Scan for the cell matching the given text and deliver its [X, Y] coordinate at center. 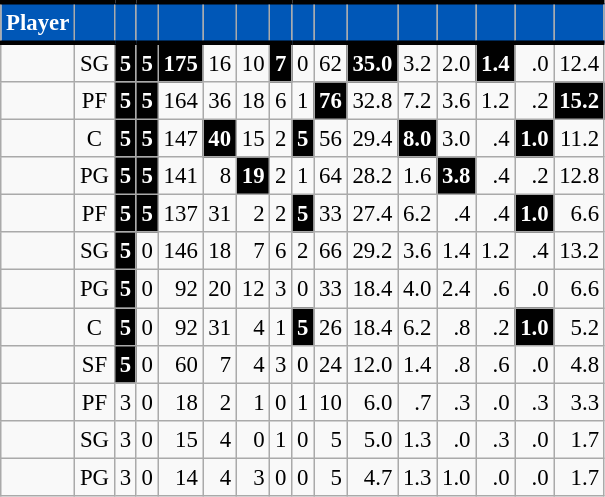
164 [180, 101]
4.8 [579, 364]
66 [330, 251]
11.2 [579, 139]
62 [330, 62]
3.3 [579, 402]
56 [330, 139]
28.2 [372, 176]
60 [180, 364]
16 [220, 62]
137 [180, 214]
13.2 [579, 251]
12 [252, 289]
3.2 [418, 62]
4.7 [372, 477]
8.0 [418, 139]
6.0 [372, 402]
4.0 [418, 289]
12.0 [372, 364]
7.2 [418, 101]
3.8 [456, 176]
2.0 [456, 62]
3.0 [456, 139]
26 [330, 327]
12.8 [579, 176]
76 [330, 101]
14 [180, 477]
146 [180, 251]
5.0 [372, 439]
32.8 [372, 101]
29.4 [372, 139]
29.2 [372, 251]
24 [330, 364]
2.4 [456, 289]
141 [180, 176]
27.4 [372, 214]
SF [95, 364]
19 [252, 176]
175 [180, 62]
.7 [418, 402]
64 [330, 176]
15.2 [579, 101]
8 [220, 176]
40 [220, 139]
147 [180, 139]
12.4 [579, 62]
20 [220, 289]
1.6 [418, 176]
36 [220, 101]
Player [38, 22]
5.2 [579, 327]
35.0 [372, 62]
